Return (X, Y) of the center of cell containing provided text 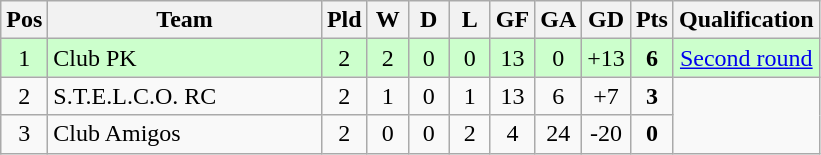
24 (558, 134)
Second round (746, 58)
Pts (652, 20)
GF (512, 20)
GD (606, 20)
-20 (606, 134)
+7 (606, 96)
L (470, 20)
Club Amigos (185, 134)
Pos (24, 20)
Pld (344, 20)
Qualification (746, 20)
Team (185, 20)
GA (558, 20)
+13 (606, 58)
4 (512, 134)
Club PK (185, 58)
S.T.E.L.C.O. RC (185, 96)
D (428, 20)
W (388, 20)
